Detect which cell encompasses the target text, then output its (X, Y) center coordinate. 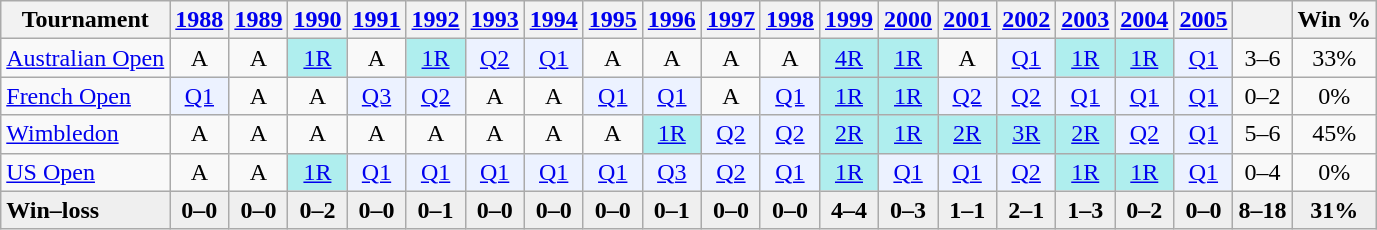
Win % (1334, 20)
2000 (908, 20)
0–4 (1262, 172)
31% (1334, 210)
Win–loss (86, 210)
1990 (318, 20)
1989 (258, 20)
2001 (968, 20)
33% (1334, 58)
1–3 (1086, 210)
1991 (376, 20)
1–1 (968, 210)
2003 (1086, 20)
3R (1026, 134)
4–4 (848, 210)
US Open (86, 172)
1998 (790, 20)
0–3 (908, 210)
8–18 (1262, 210)
Tournament (86, 20)
Australian Open (86, 58)
2–1 (1026, 210)
1997 (730, 20)
1988 (200, 20)
1996 (672, 20)
1995 (612, 20)
1994 (554, 20)
4R (848, 58)
Wimbledon (86, 134)
3–6 (1262, 58)
1999 (848, 20)
5–6 (1262, 134)
French Open (86, 96)
2004 (1144, 20)
1993 (494, 20)
45% (1334, 134)
1992 (436, 20)
2005 (1204, 20)
2002 (1026, 20)
